Detect which cell encompasses the target text, then output its (X, Y) center coordinate. 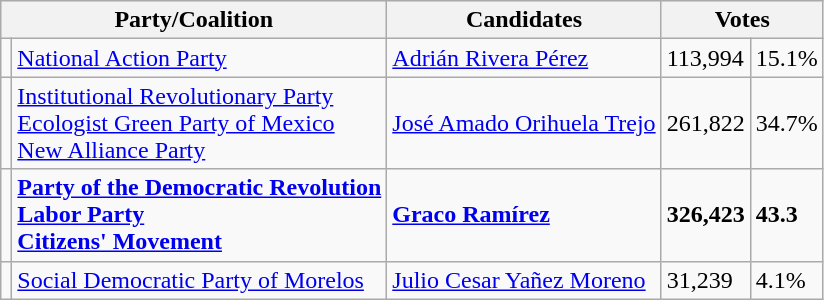
Party of the Democratic RevolutionLabor PartyCitizens' Movement (200, 215)
Social Democratic Party of Morelos (200, 280)
José Amado Orihuela Trejo (524, 123)
261,822 (706, 123)
113,994 (706, 58)
326,423 (706, 215)
Julio Cesar Yañez Moreno (524, 280)
Votes (742, 20)
Candidates (524, 20)
15.1% (786, 58)
Party/Coalition (194, 20)
43.3 (786, 215)
National Action Party (200, 58)
4.1% (786, 280)
Graco Ramírez (524, 215)
31,239 (706, 280)
Adrián Rivera Pérez (524, 58)
34.7% (786, 123)
Institutional Revolutionary PartyEcologist Green Party of MexicoNew Alliance Party (200, 123)
